Pinpoint the cell where the given text exists, returning its [x, y] midpoint coordinate. 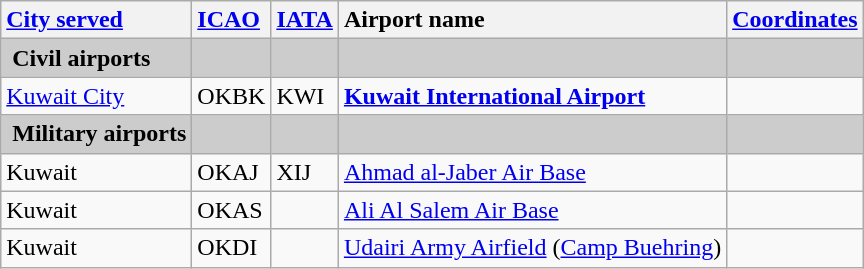
Airport name [532, 20]
Coordinates [795, 20]
OKAJ [232, 172]
OKDI [232, 248]
Udairi Army Airfield (Camp Buehring) [532, 248]
Kuwait City [96, 96]
XIJ [305, 172]
Military airports [96, 134]
City served [96, 20]
ICAO [232, 20]
IATA [305, 20]
KWI [305, 96]
OKAS [232, 210]
OKBK [232, 96]
Ahmad al-Jaber Air Base [532, 172]
Ali Al Salem Air Base [532, 210]
Kuwait International Airport [532, 96]
Civil airports [96, 58]
